Detect which cell encompasses the target text, then output its [X, Y] center coordinate. 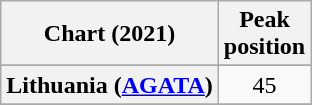
Chart (2021) [110, 34]
45 [264, 85]
Lithuania (AGATA) [110, 85]
Peakposition [264, 34]
